Identify which cell holds the provided text, then report its [X, Y] central coordinate. 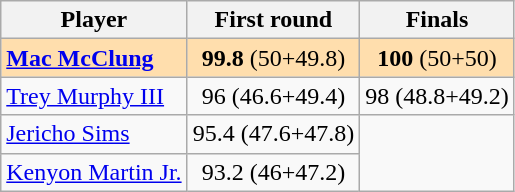
95.4 (47.6+47.8) [274, 134]
Jericho Sims [94, 134]
99.8 (50+49.8) [274, 58]
96 (46.6+49.4) [274, 96]
Mac McClung [94, 58]
93.2 (46+47.2) [274, 172]
98 (48.8+49.2) [438, 96]
First round [274, 20]
100 (50+50) [438, 58]
Trey Murphy III [94, 96]
Player [94, 20]
Finals [438, 20]
Kenyon Martin Jr. [94, 172]
